Locate the cell with the specified text and output its [x, y] center coordinate. 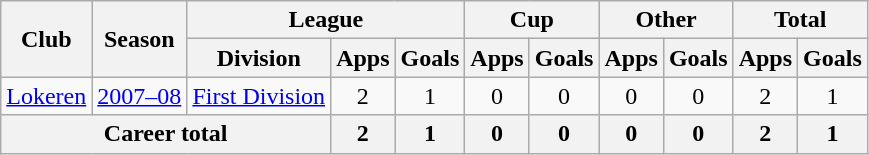
2007–08 [140, 96]
First Division [259, 96]
Total [800, 20]
Cup [532, 20]
Other [666, 20]
Club [46, 39]
Lokeren [46, 96]
League [326, 20]
Division [259, 58]
Season [140, 39]
Career total [166, 134]
